Search for the cell housing the specified text and yield its (X, Y) center coordinate. 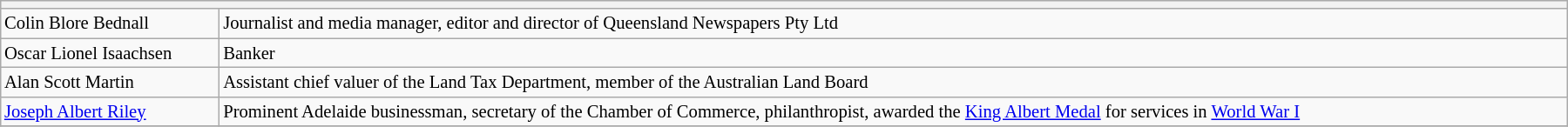
Colin Blore Bednall (110, 23)
Joseph Albert Riley (110, 111)
Prominent Adelaide businessman, secretary of the Chamber of Commerce, philanthropist, awarded the King Albert Medal for services in World War I (893, 111)
Alan Scott Martin (110, 83)
Oscar Lionel Isaachsen (110, 53)
Banker (893, 53)
Journalist and media manager, editor and director of Queensland Newspapers Pty Ltd (893, 23)
Assistant chief valuer of the Land Tax Department, member of the Australian Land Board (893, 83)
